Pinpoint the cell where the given text exists, returning its (x, y) midpoint coordinate. 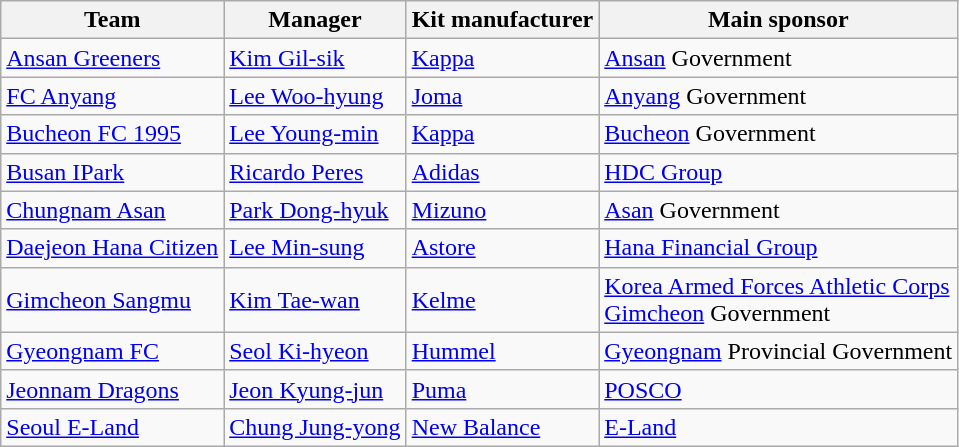
Kelme (502, 300)
Chung Jung-yong (315, 427)
Anyang Government (778, 96)
Daejeon Hana Citizen (112, 248)
Gyeongnam Provincial Government (778, 351)
Ricardo Peres (315, 172)
Asan Government (778, 210)
Chungnam Asan (112, 210)
POSCO (778, 389)
Seol Ki-hyeon (315, 351)
Jeonnam Dragons (112, 389)
Jeon Kyung-jun (315, 389)
HDC Group (778, 172)
Lee Min-sung (315, 248)
Kim Tae-wan (315, 300)
Gimcheon Sangmu (112, 300)
Ansan Government (778, 58)
Team (112, 20)
E-Land (778, 427)
Park Dong-hyuk (315, 210)
Lee Woo-hyung (315, 96)
Puma (502, 389)
Joma (502, 96)
Korea Armed Forces Athletic CorpsGimcheon Government (778, 300)
Kit manufacturer (502, 20)
Adidas (502, 172)
Busan IPark (112, 172)
Seoul E-Land (112, 427)
Hummel (502, 351)
Astore (502, 248)
New Balance (502, 427)
Main sponsor (778, 20)
Ansan Greeners (112, 58)
Kim Gil-sik (315, 58)
Gyeongnam FC (112, 351)
FC Anyang (112, 96)
Bucheon Government (778, 134)
Bucheon FC 1995 (112, 134)
Mizuno (502, 210)
Hana Financial Group (778, 248)
Manager (315, 20)
Lee Young-min (315, 134)
